Find where the given text appears and provide that cell's center as [X, Y] coordinate. 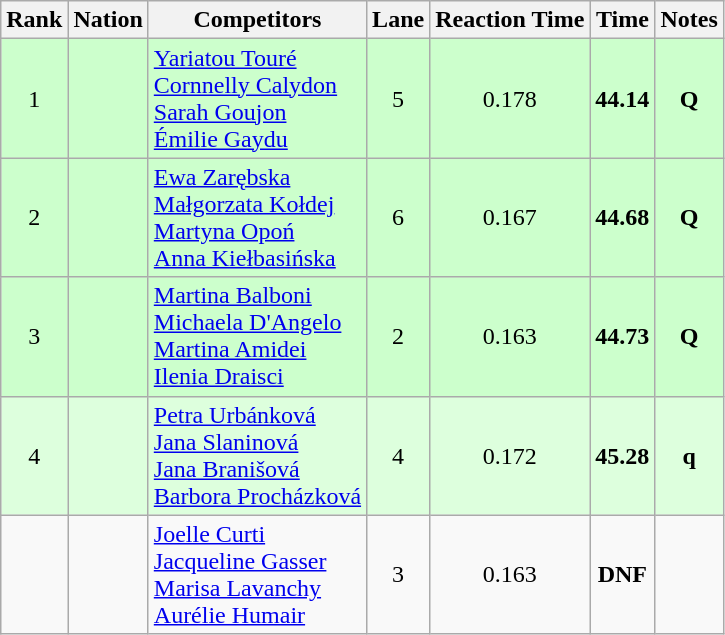
44.68 [622, 218]
Martina BalboniMichaela D'AngeloMartina AmideiIlenia Draisci [257, 336]
q [689, 456]
Notes [689, 20]
Joelle CurtiJacqueline GasserMarisa LavanchyAurélie Humair [257, 574]
Lane [398, 20]
Time [622, 20]
0.172 [510, 456]
5 [398, 98]
Nation [108, 20]
6 [398, 218]
44.14 [622, 98]
45.28 [622, 456]
1 [34, 98]
Yariatou TouréCornnelly CalydonSarah GoujonÉmilie Gaydu [257, 98]
Reaction Time [510, 20]
0.178 [510, 98]
DNF [622, 574]
0.167 [510, 218]
Petra UrbánkováJana SlaninováJana BranišováBarbora Procházková [257, 456]
Rank [34, 20]
44.73 [622, 336]
Competitors [257, 20]
Ewa ZarębskaMałgorzata KołdejMartyna OpońAnna Kiełbasińska [257, 218]
